Locate the cell with the specified text and output its [x, y] center coordinate. 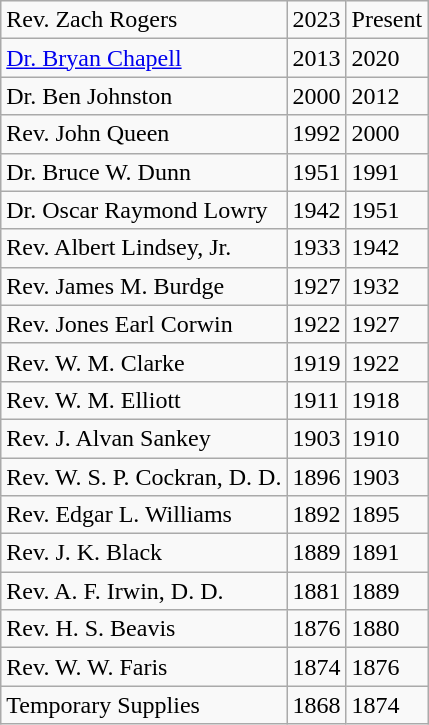
Dr. Bryan Chapell [144, 58]
Rev. John Queen [144, 134]
1918 [387, 400]
1896 [316, 477]
Rev. W. M. Elliott [144, 400]
Temporary Supplies [144, 705]
1991 [387, 172]
Present [387, 20]
Rev. J. Alvan Sankey [144, 438]
2012 [387, 96]
1911 [316, 400]
1932 [387, 286]
Rev. Edgar L. Williams [144, 515]
Rev. W. S. P. Cockran, D. D. [144, 477]
1881 [316, 591]
1892 [316, 515]
Rev. A. F. Irwin, D. D. [144, 591]
Rev. Jones Earl Corwin [144, 324]
Dr. Bruce W. Dunn [144, 172]
1910 [387, 438]
Rev. James M. Burdge [144, 286]
2023 [316, 20]
Dr. Ben Johnston [144, 96]
1868 [316, 705]
1919 [316, 362]
Rev. J. K. Black [144, 553]
1891 [387, 553]
2020 [387, 58]
Dr. Oscar Raymond Lowry [144, 210]
2013 [316, 58]
Rev. Zach Rogers [144, 20]
1992 [316, 134]
Rev. Albert Lindsey, Jr. [144, 248]
1933 [316, 248]
Rev. H. S. Beavis [144, 629]
1880 [387, 629]
Rev. W. M. Clarke [144, 362]
1895 [387, 515]
Rev. W. W. Faris [144, 667]
